Capture the cell that displays the provided text and extract its (X, Y) central coordinate. 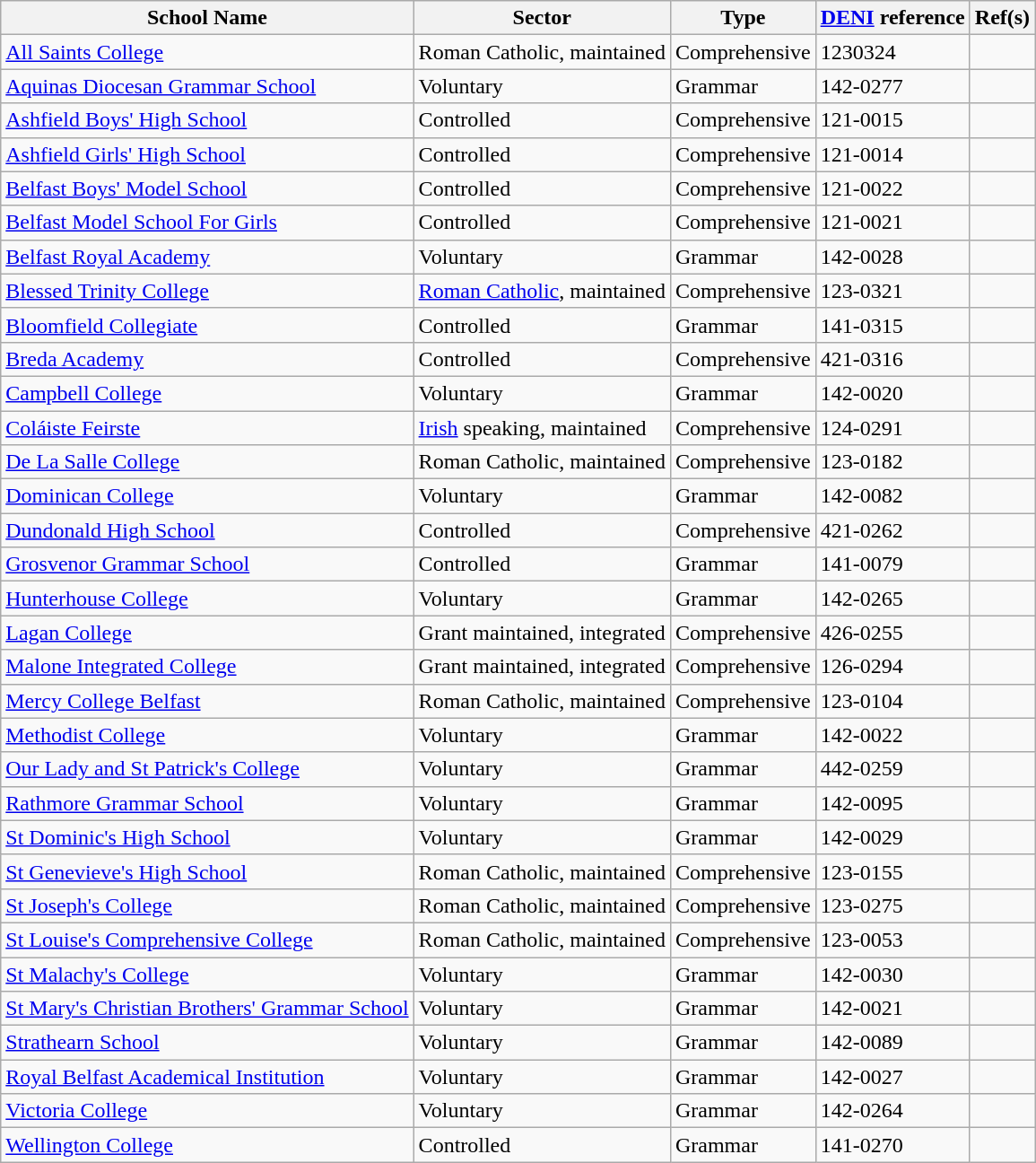
Sector (542, 18)
Ashfield Boys' High School (207, 120)
142-0022 (892, 735)
426-0255 (892, 633)
126-0294 (892, 667)
141-0315 (892, 325)
Mercy College Belfast (207, 701)
142-0020 (892, 393)
Dundonald High School (207, 530)
123-0275 (892, 905)
Lagan College (207, 633)
121-0022 (892, 188)
421-0262 (892, 530)
142-0095 (892, 803)
123-0104 (892, 701)
123-0321 (892, 291)
142-0265 (892, 599)
Rathmore Grammar School (207, 803)
De La Salle College (207, 462)
142-0082 (892, 496)
Bloomfield Collegiate (207, 325)
Hunterhouse College (207, 599)
Belfast Boys' Model School (207, 188)
Breda Academy (207, 359)
DENI reference (892, 18)
St Malachy's College (207, 974)
School Name (207, 18)
142-0089 (892, 1043)
Irish speaking, maintained (542, 428)
Royal Belfast Academical Institution (207, 1077)
Campbell College (207, 393)
St Joseph's College (207, 905)
Victoria College (207, 1111)
Dominican College (207, 496)
142-0264 (892, 1111)
Belfast Royal Academy (207, 257)
142-0027 (892, 1077)
St Louise's Comprehensive College (207, 940)
124-0291 (892, 428)
123-0053 (892, 940)
Belfast Model School For Girls (207, 223)
141-0079 (892, 564)
141-0270 (892, 1145)
121-0015 (892, 120)
123-0182 (892, 462)
Blessed Trinity College (207, 291)
Coláiste Feirste (207, 428)
421-0316 (892, 359)
Ashfield Girls' High School (207, 154)
142-0030 (892, 974)
Type (743, 18)
142-0028 (892, 257)
1230324 (892, 52)
Aquinas Diocesan Grammar School (207, 86)
St Dominic's High School (207, 837)
142-0277 (892, 86)
All Saints College (207, 52)
123-0155 (892, 871)
Methodist College (207, 735)
Wellington College (207, 1145)
Grosvenor Grammar School (207, 564)
142-0029 (892, 837)
St Genevieve's High School (207, 871)
Our Lady and St Patrick's College (207, 769)
121-0021 (892, 223)
121-0014 (892, 154)
142-0021 (892, 1009)
442-0259 (892, 769)
Ref(s) (1002, 18)
St Mary's Christian Brothers' Grammar School (207, 1009)
Malone Integrated College (207, 667)
Strathearn School (207, 1043)
